Identify which cell holds the provided text, then report its (X, Y) central coordinate. 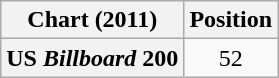
Chart (2011) (92, 20)
US Billboard 200 (92, 58)
Position (231, 20)
52 (231, 58)
